Provide the [x, y] coordinate of the cell's center where the given text is located.  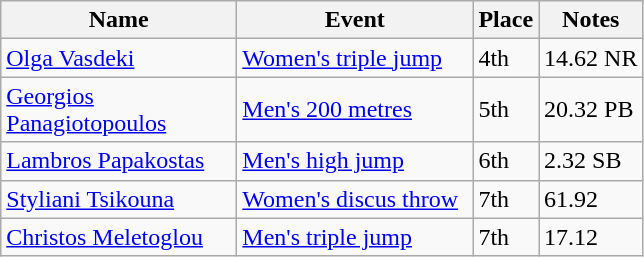
6th [506, 161]
Christos Meletoglou [119, 237]
2.32 SB [591, 161]
17.12 [591, 237]
Styliani Tsikouna [119, 199]
Georgios Panagiotopoulos [119, 110]
Event [355, 20]
Place [506, 20]
14.62 NR [591, 58]
Men's high jump [355, 161]
Notes [591, 20]
Women's triple jump [355, 58]
Olga Vasdeki [119, 58]
Lambros Papakostas [119, 161]
5th [506, 110]
4th [506, 58]
61.92 [591, 199]
Name [119, 20]
20.32 PB [591, 110]
Men's 200 metres [355, 110]
Women's discus throw [355, 199]
Men's triple jump [355, 237]
